Output the [X, Y] coordinate of the center of the cell containing the given text.  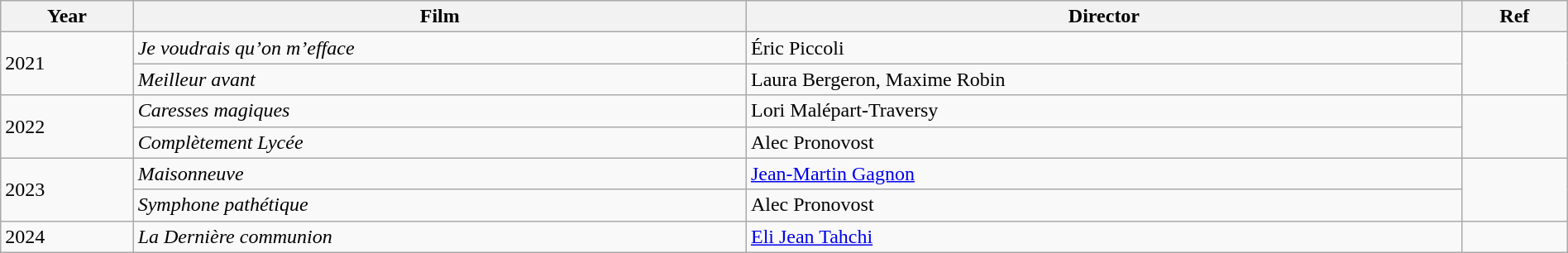
Je voudrais qu’on m’efface [440, 48]
Year [67, 17]
Maisonneuve [440, 174]
Lori Malépart-Traversy [1103, 111]
Éric Piccoli [1103, 48]
Ref [1514, 17]
2024 [67, 236]
Jean-Martin Gagnon [1103, 174]
Caresses magiques [440, 111]
La Dernière communion [440, 236]
Laura Bergeron, Maxime Robin [1103, 79]
Director [1103, 17]
2022 [67, 126]
Eli Jean Tahchi [1103, 236]
Meilleur avant [440, 79]
2023 [67, 189]
Film [440, 17]
2021 [67, 64]
Complètement Lycée [440, 142]
Symphone pathétique [440, 205]
